Locate the cell with the specified text and output its (X, Y) center coordinate. 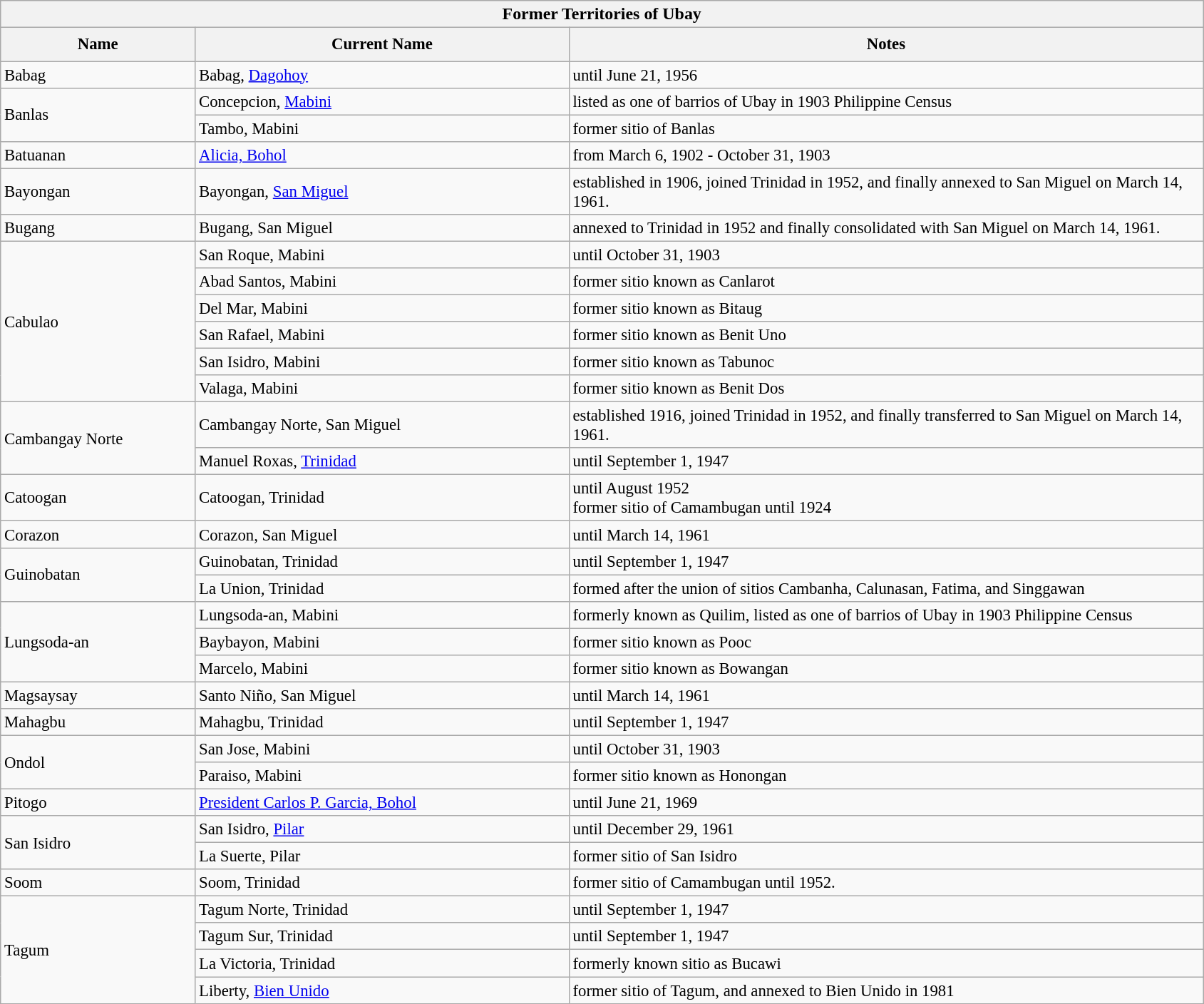
Cabulao (98, 322)
former sitio known as Canlarot (885, 282)
Santo Niño, San Miguel (382, 695)
listed as one of barrios of Ubay in 1903 Philippine Census (885, 101)
Magsaysay (98, 695)
Banlas (98, 114)
Corazon (98, 535)
former sitio of Camambugan until 1952. (885, 883)
Bugang (98, 228)
Concepcion, Mabini (382, 101)
Guinobatan, Trinidad (382, 561)
formerly known as Quilim, listed as one of barrios of Ubay in 1903 Philippine Census (885, 615)
Former Territories of Ubay (602, 14)
Liberty, Bien Unido (382, 990)
Mahagbu (98, 722)
former sitio known as Benit Uno (885, 335)
Valaga, Mabini (382, 389)
San Isidro, Mabini (382, 362)
Catoogan, Trinidad (382, 498)
Cambangay Norte (98, 439)
former sitio of Tagum, and annexed to Bien Unido in 1981 (885, 990)
Notes (885, 44)
until August 1952former sitio of Camambugan until 1924 (885, 498)
Soom (98, 883)
Bayongan (98, 191)
until June 21, 1956 (885, 75)
Tagum (98, 950)
Corazon, San Miguel (382, 535)
former sitio known as Benit Dos (885, 389)
San Roque, Mabini (382, 255)
Marcelo, Mabini (382, 669)
La Union, Trinidad (382, 588)
Cambangay Norte, San Miguel (382, 425)
Tagum Norte, Trinidad (382, 910)
former sitio of Banlas (885, 128)
Del Mar, Mabini (382, 308)
annexed to Trinidad in 1952 and finally consolidated with San Miguel on March 14, 1961. (885, 228)
Abad Santos, Mabini (382, 282)
San Rafael, Mabini (382, 335)
Baybayon, Mabini (382, 642)
La Suerte, Pilar (382, 856)
Manuel Roxas, Trinidad (382, 461)
former sitio known as Bowangan (885, 669)
Name (98, 44)
Lungsoda-an, Mabini (382, 615)
established 1916, joined Trinidad in 1952, and finally transferred to San Miguel on March 14, 1961. (885, 425)
established in 1906, joined Trinidad in 1952, and finally annexed to San Miguel on March 14, 1961. (885, 191)
until June 21, 1969 (885, 803)
President Carlos P. Garcia, Bohol (382, 803)
Batuanan (98, 155)
San Isidro (98, 843)
formed after the union of sitios Cambanha, Calunasan, Fatima, and Singgawan (885, 588)
Guinobatan (98, 575)
until December 29, 1961 (885, 829)
Alicia, Bohol (382, 155)
Catoogan (98, 498)
Paraiso, Mabini (382, 776)
San Jose, Mabini (382, 749)
Babag (98, 75)
Mahagbu, Trinidad (382, 722)
Pitogo (98, 803)
Current Name (382, 44)
Bugang, San Miguel (382, 228)
San Isidro, Pilar (382, 829)
Soom, Trinidad (382, 883)
Tambo, Mabini (382, 128)
former sitio of San Isidro (885, 856)
Bayongan, San Miguel (382, 191)
formerly known sitio as Bucawi (885, 963)
Ondol (98, 762)
Lungsoda-an (98, 642)
former sitio known as Tabunoc (885, 362)
La Victoria, Trinidad (382, 963)
former sitio known as Honongan (885, 776)
former sitio known as Bitaug (885, 308)
former sitio known as Pooc (885, 642)
Tagum Sur, Trinidad (382, 937)
Babag, Dagohoy (382, 75)
from March 6, 1902 - October 31, 1903 (885, 155)
